Determine the (X, Y) coordinate at the center of the cell enclosing the given text.  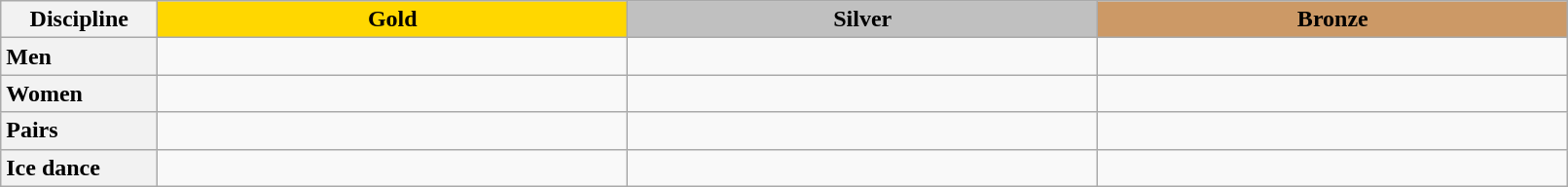
Silver (862, 19)
Men (80, 56)
Discipline (80, 19)
Women (80, 93)
Bronze (1333, 19)
Gold (393, 19)
Pairs (80, 131)
Ice dance (80, 168)
